Capture the cell that displays the provided text and extract its [x, y] central coordinate. 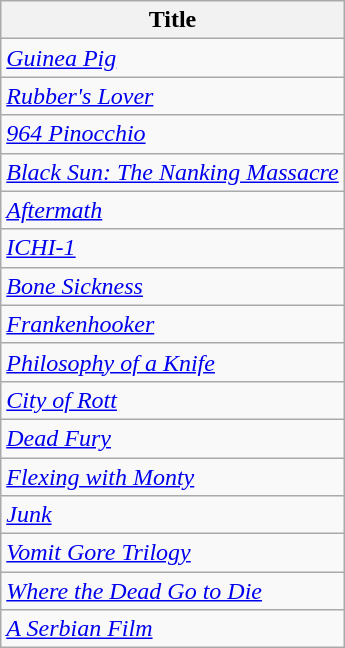
Guinea Pig [172, 58]
Where the Dead Go to Die [172, 591]
Philosophy of a Knife [172, 362]
ICHI-1 [172, 248]
Flexing with Monty [172, 477]
Black Sun: The Nanking Massacre [172, 172]
Rubber's Lover [172, 96]
Junk [172, 515]
A Serbian Film [172, 629]
Aftermath [172, 210]
Frankenhooker [172, 324]
964 Pinocchio [172, 134]
Title [172, 20]
Dead Fury [172, 438]
Bone Sickness [172, 286]
City of Rott [172, 400]
Vomit Gore Trilogy [172, 553]
